Capture the cell that displays the provided text and extract its [x, y] central coordinate. 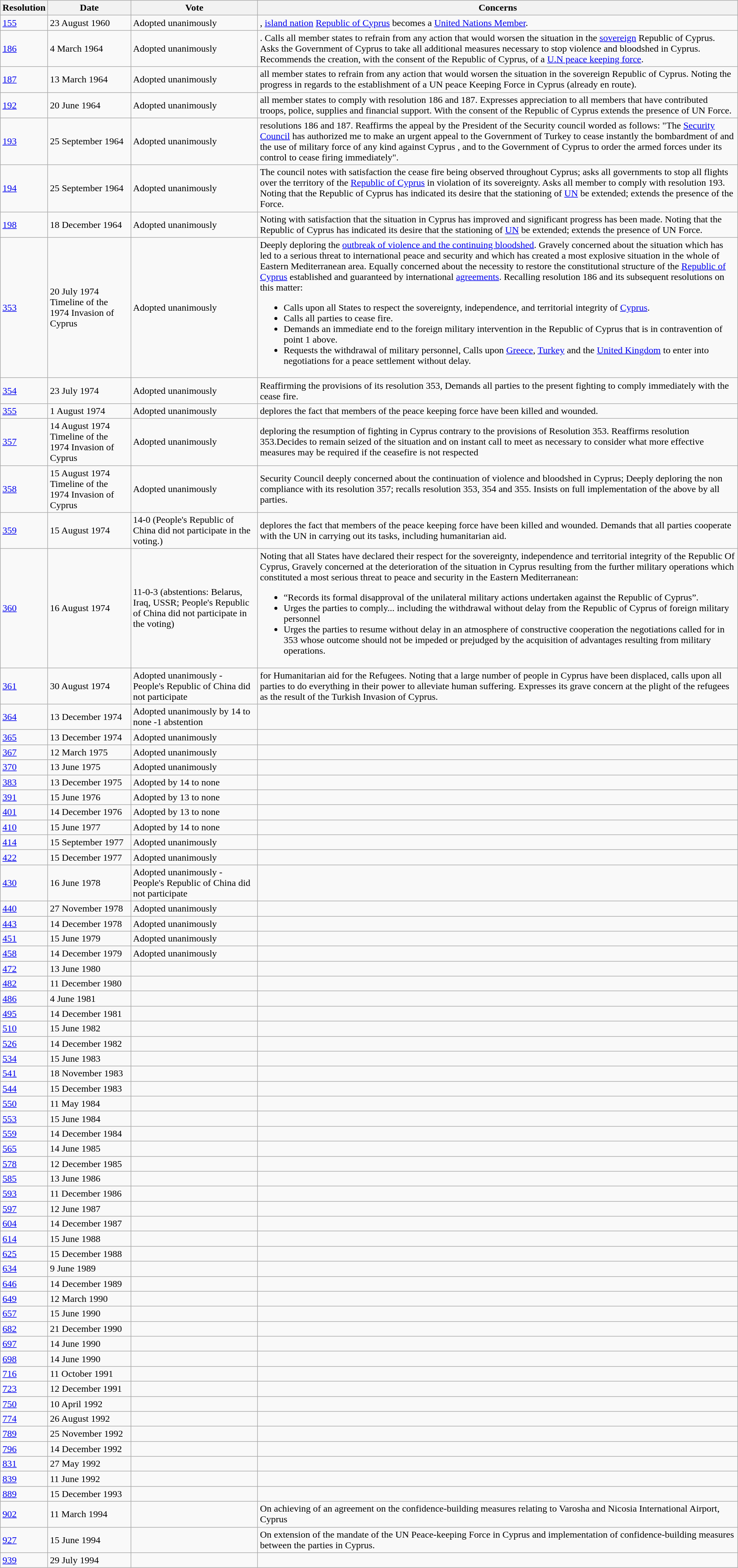
889 [24, 1494]
14 December 1989 [89, 1284]
796 [24, 1449]
682 [24, 1329]
553 [24, 1119]
364 [24, 717]
544 [24, 1089]
29 July 1994 [89, 1560]
14 December 1982 [89, 1044]
11 December 1986 [89, 1194]
451 [24, 939]
14 December 1987 [89, 1224]
939 [24, 1560]
534 [24, 1059]
13 December 1975 [89, 782]
440 [24, 908]
Resolution [24, 8]
20 June 1964 [89, 105]
15 June 1979 [89, 939]
194 [24, 188]
15 December 1983 [89, 1089]
12 March 1975 [89, 752]
14 December 1992 [89, 1449]
472 [24, 969]
30 August 1974 [89, 686]
16 August 1974 [89, 608]
414 [24, 842]
13 June 1975 [89, 767]
550 [24, 1104]
18 December 1964 [89, 225]
565 [24, 1148]
831 [24, 1464]
750 [24, 1404]
625 [24, 1254]
839 [24, 1479]
597 [24, 1209]
410 [24, 827]
, island nation Republic of Cyprus becomes a United Nations Member. [498, 23]
21 December 1990 [89, 1329]
14 December 1978 [89, 924]
11 May 1984 [89, 1104]
14-0 (People's Republic of China did not participate in the voting.) [194, 531]
Vote [194, 8]
15 December 1988 [89, 1254]
25 November 1992 [89, 1434]
358 [24, 489]
657 [24, 1314]
On extension of the mandate of the UN Peace-keeping Force in Cyprus and implementation of confidence-building measures between the parties in Cyprus. [498, 1540]
12 March 1990 [89, 1299]
774 [24, 1419]
355 [24, 411]
13 June 1980 [89, 969]
541 [24, 1074]
526 [24, 1044]
9 June 1989 [89, 1269]
15 June 1976 [89, 797]
15 September 1977 [89, 842]
15 August 1974 Timeline of the 1974 Invasion of Cyprus [89, 489]
614 [24, 1239]
15 December 1993 [89, 1494]
646 [24, 1284]
4 June 1981 [89, 999]
360 [24, 608]
16 June 1978 [89, 883]
354 [24, 390]
15 June 1988 [89, 1239]
604 [24, 1224]
365 [24, 737]
367 [24, 752]
12 December 1985 [89, 1163]
383 [24, 782]
14 June 1985 [89, 1148]
430 [24, 883]
20 July 1974 Timeline of the 1974 Invasion of Cyprus [89, 308]
14 December 1976 [89, 812]
192 [24, 105]
11 March 1994 [89, 1514]
422 [24, 857]
193 [24, 141]
155 [24, 23]
23 August 1960 [89, 23]
585 [24, 1179]
401 [24, 812]
359 [24, 531]
361 [24, 686]
Reaffirming the provisions of its resolution 353, Demands all parties to the present fighting to comply immediately with the cease fire. [498, 390]
27 November 1978 [89, 908]
27 May 1992 [89, 1464]
486 [24, 999]
13 March 1964 [89, 80]
927 [24, 1540]
902 [24, 1514]
14 December 1981 [89, 1014]
187 [24, 80]
716 [24, 1374]
12 June 1987 [89, 1209]
559 [24, 1134]
510 [24, 1029]
458 [24, 954]
15 June 1977 [89, 827]
593 [24, 1194]
698 [24, 1359]
186 [24, 48]
15 August 1974 [89, 531]
723 [24, 1389]
18 November 1983 [89, 1074]
On achieving of an agreement on the confidence-building measures relating to Varosha and Nicosia International Airport, Cyprus [498, 1514]
15 June 1982 [89, 1029]
12 December 1991 [89, 1389]
15 December 1977 [89, 857]
649 [24, 1299]
deplores the fact that members of the peace keeping force have been killed and wounded. [498, 411]
23 July 1974 [89, 390]
789 [24, 1434]
697 [24, 1344]
11 October 1991 [89, 1374]
Concerns [498, 8]
4 March 1964 [89, 48]
482 [24, 984]
11 December 1980 [89, 984]
14 August 1974 Timeline of the 1974 Invasion of Cyprus [89, 442]
Date [89, 8]
Adopted unanimously by 14 to none -1 abstention [194, 717]
15 June 1990 [89, 1314]
495 [24, 1014]
15 June 1994 [89, 1540]
13 June 1986 [89, 1179]
14 December 1984 [89, 1134]
1 August 1974 [89, 411]
578 [24, 1163]
11 June 1992 [89, 1479]
26 August 1992 [89, 1419]
10 April 1992 [89, 1404]
370 [24, 767]
15 June 1984 [89, 1119]
14 December 1979 [89, 954]
198 [24, 225]
443 [24, 924]
634 [24, 1269]
391 [24, 797]
353 [24, 308]
11-0-3 (abstentions: Belarus, Iraq, USSR; People's Republic of China did not participate in the voting) [194, 608]
15 June 1983 [89, 1059]
357 [24, 442]
